Search for the cell housing the specified text and yield its [x, y] center coordinate. 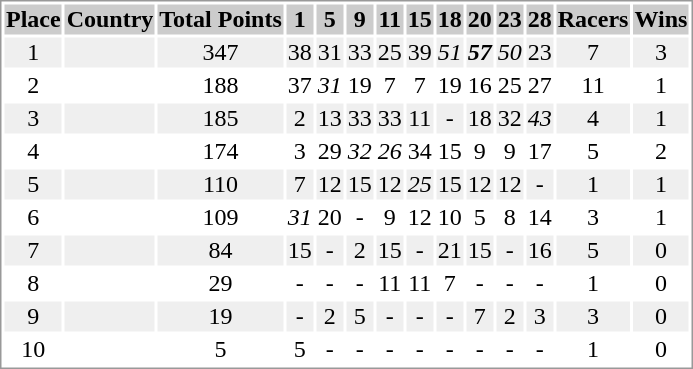
50 [510, 53]
347 [220, 53]
Place [33, 19]
14 [540, 217]
28 [540, 19]
34 [420, 151]
Racers [593, 19]
6 [33, 217]
26 [390, 151]
Total Points [220, 19]
37 [300, 85]
110 [220, 185]
39 [420, 53]
27 [540, 85]
174 [220, 151]
43 [540, 119]
21 [450, 251]
109 [220, 217]
51 [450, 53]
Country [110, 19]
38 [300, 53]
13 [330, 119]
57 [480, 53]
185 [220, 119]
17 [540, 151]
188 [220, 85]
84 [220, 251]
Wins [661, 19]
